Detect which cell encompasses the target text, then output its [x, y] center coordinate. 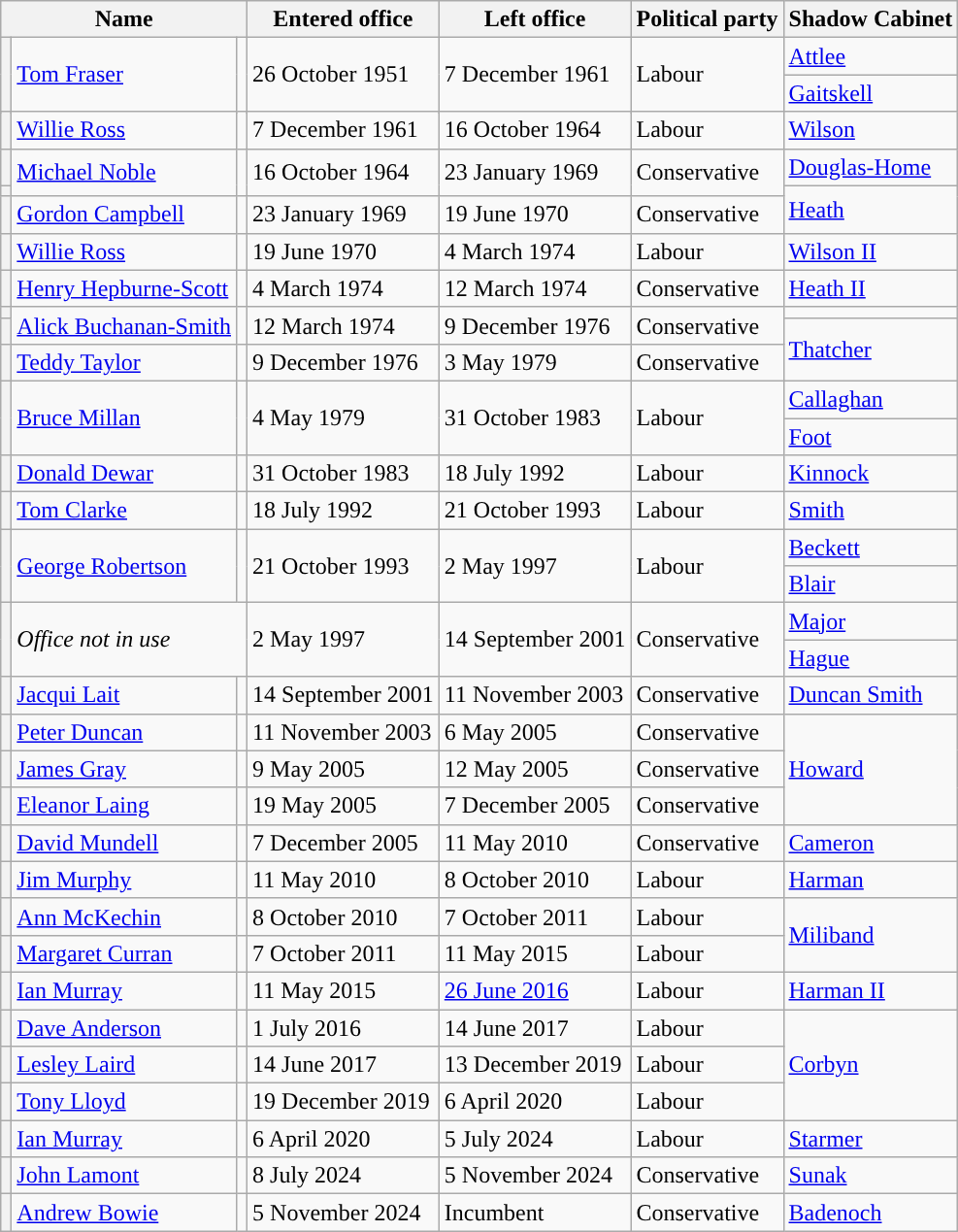
Sunak [871, 1176]
Harman II [871, 990]
Bruce Millan [124, 417]
8 July 2024 [344, 1176]
Name [124, 19]
Attlee [871, 56]
Political party [707, 19]
Thatcher [871, 350]
Teddy Taylor [124, 362]
Miliband [871, 935]
Howard [871, 769]
Tom Fraser [124, 75]
Andrew Bowie [124, 1213]
Dave Anderson [124, 1028]
Beckett [871, 548]
Tom Clarke [124, 511]
Callaghan [871, 399]
6 May 2005 [535, 732]
19 May 2005 [344, 806]
13 December 2019 [535, 1065]
Jacqui Lait [124, 695]
Jim Murphy [124, 880]
Entered office [344, 19]
Cameron [871, 843]
Office not in use [130, 640]
Donald Dewar [124, 474]
Blair [871, 584]
Smith [871, 511]
Lesley Laird [124, 1065]
Shadow Cabinet [871, 19]
Incumbent [535, 1213]
Wilson II [871, 251]
Heath II [871, 288]
Duncan Smith [871, 695]
Harman [871, 880]
David Mundell [124, 843]
Kinnock [871, 474]
Gordon Campbell [124, 215]
Foot [871, 436]
George Robertson [124, 566]
Peter Duncan [124, 732]
4 May 1979 [344, 417]
19 December 2019 [344, 1102]
Wilson [871, 130]
Alick Buchanan-Smith [124, 325]
Gaitskell [871, 93]
9 May 2005 [344, 769]
Tony Lloyd [124, 1102]
Corbyn [871, 1065]
5 July 2024 [535, 1139]
Douglas-Home [871, 167]
Henry Hepburne-Scott [124, 288]
1 July 2016 [344, 1028]
3 May 1979 [535, 362]
Hague [871, 658]
26 June 2016 [535, 990]
Heath [871, 210]
Badenoch [871, 1213]
Major [871, 621]
12 May 2005 [535, 769]
John Lamont [124, 1176]
Margaret Curran [124, 953]
Left office [535, 19]
Starmer [871, 1139]
Michael Noble [124, 173]
Eleanor Laing [124, 806]
26 October 1951 [344, 75]
Ann McKechin [124, 916]
James Gray [124, 769]
